From the cell containing the given text, extract its center point as [X, Y] coordinate. 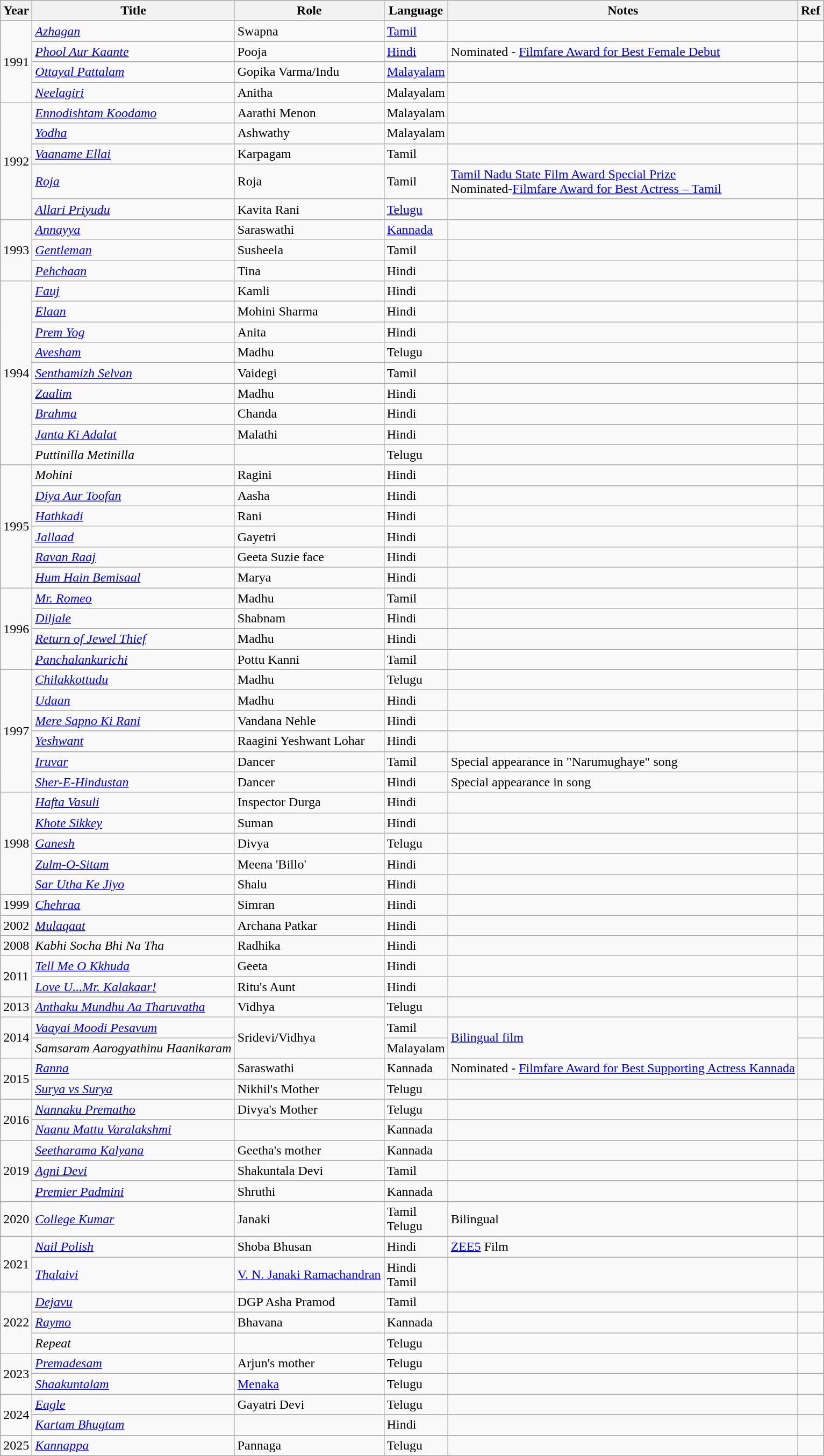
Nominated - Filmfare Award for Best Female Debut [622, 52]
Bilingual [622, 1219]
Language [416, 11]
Gayatri Devi [309, 1404]
2022 [16, 1323]
Shalu [309, 884]
Zulm-O-Sitam [133, 864]
Hafta Vasuli [133, 802]
Shoba Bhusan [309, 1246]
Arjun's mother [309, 1364]
V. N. Janaki Ramachandran [309, 1274]
Shakuntala Devi [309, 1171]
Ranna [133, 1068]
Ritu's Aunt [309, 987]
1992 [16, 161]
Pehchaan [133, 270]
Chehraa [133, 905]
Brahma [133, 414]
2008 [16, 946]
Senthamizh Selvan [133, 373]
Mulaqaat [133, 925]
Khote Sikkey [133, 823]
Vaaname Ellai [133, 154]
Kamli [309, 291]
Azhagan [133, 31]
Anita [309, 332]
Ravan Raaj [133, 557]
Panchalankurichi [133, 659]
Karpagam [309, 154]
Nominated - Filmfare Award for Best Supporting Actress Kannada [622, 1068]
Love U...Mr. Kalakaar! [133, 987]
Tina [309, 270]
Meena 'Billo' [309, 864]
Phool Aur Kaante [133, 52]
Anthaku Mundhu Aa Tharuvatha [133, 1007]
TamilTelugu [416, 1219]
Swapna [309, 31]
Eagle [133, 1404]
Hathkadi [133, 516]
Anitha [309, 92]
Archana Patkar [309, 925]
Role [309, 11]
Return of Jewel Thief [133, 639]
Title [133, 11]
Sridevi/Vidhya [309, 1038]
Notes [622, 11]
Ragini [309, 475]
2019 [16, 1171]
Mohini [133, 475]
Janta Ki Adalat [133, 434]
Agni Devi [133, 1171]
Udaan [133, 700]
Shaakuntalam [133, 1384]
Raymo [133, 1323]
1999 [16, 905]
Mohini Sharma [309, 312]
Kavita Rani [309, 209]
Tamil Nadu State Film Award Special PrizeNominated-Filmfare Award for Best Actress – Tamil [622, 182]
Simran [309, 905]
1994 [16, 373]
Prem Yog [133, 332]
Sher-E-Hindustan [133, 782]
Vaayai Moodi Pesavum [133, 1028]
Seetharama Kalyana [133, 1150]
Elaan [133, 312]
1996 [16, 629]
Premadesam [133, 1364]
ZEE5 Film [622, 1246]
Kabhi Socha Bhi Na Tha [133, 946]
Zaalim [133, 393]
Aasha [309, 496]
Janaki [309, 1219]
Mr. Romeo [133, 598]
Pannaga [309, 1445]
Jallaad [133, 536]
2015 [16, 1079]
Thalaivi [133, 1274]
Geeta Suzie face [309, 557]
Gentleman [133, 250]
Radhika [309, 946]
Geeta [309, 966]
2016 [16, 1120]
Pooja [309, 52]
Allari Priyudu [133, 209]
Puttinilla Metinilla [133, 455]
Special appearance in song [622, 782]
Diljale [133, 619]
DGP Asha Pramod [309, 1302]
Divya's Mother [309, 1109]
Ashwathy [309, 133]
Vaidegi [309, 373]
Repeat [133, 1343]
Dejavu [133, 1302]
Suman [309, 823]
Bilingual film [622, 1038]
Raagini Yeshwant Lohar [309, 741]
2020 [16, 1219]
Nail Polish [133, 1246]
Gopika Varma/Indu [309, 72]
Inspector Durga [309, 802]
2014 [16, 1038]
Tell Me O Kkhuda [133, 966]
2011 [16, 977]
Naanu Mattu Varalakshmi [133, 1130]
Ganesh [133, 843]
Nikhil's Mother [309, 1089]
Marya [309, 577]
1998 [16, 843]
Annayya [133, 229]
1997 [16, 731]
Mere Sapno Ki Rani [133, 721]
2023 [16, 1374]
HindiTamil [416, 1274]
Avesham [133, 353]
Hum Hain Bemisaal [133, 577]
Yeshwant [133, 741]
2024 [16, 1415]
Sar Utha Ke Jiyo [133, 884]
Vidhya [309, 1007]
Premier Padmini [133, 1191]
2002 [16, 925]
Ennodishtam Koodamo [133, 113]
Chilakkottudu [133, 680]
Gayetri [309, 536]
Samsaram Aarogyathinu Haanikaram [133, 1048]
Surya vs Surya [133, 1089]
Chanda [309, 414]
2013 [16, 1007]
Nannaku Prematho [133, 1109]
Yodha [133, 133]
Fauj [133, 291]
Diya Aur Toofan [133, 496]
Pottu Kanni [309, 659]
Kartam Bhugtam [133, 1425]
2025 [16, 1445]
1991 [16, 62]
2021 [16, 1264]
Ref [811, 11]
Ottayal Pattalam [133, 72]
Shabnam [309, 619]
College Kumar [133, 1219]
Aarathi Menon [309, 113]
Malathi [309, 434]
Geetha's mother [309, 1150]
Special appearance in "Narumughaye" song [622, 762]
Kannappa [133, 1445]
Vandana Nehle [309, 721]
Bhavana [309, 1323]
Iruvar [133, 762]
Rani [309, 516]
Susheela [309, 250]
Shruthi [309, 1191]
1995 [16, 526]
Year [16, 11]
Neelagiri [133, 92]
Menaka [309, 1384]
Divya [309, 843]
1993 [16, 250]
